Pinpoint the cell where the given text exists, returning its [x, y] midpoint coordinate. 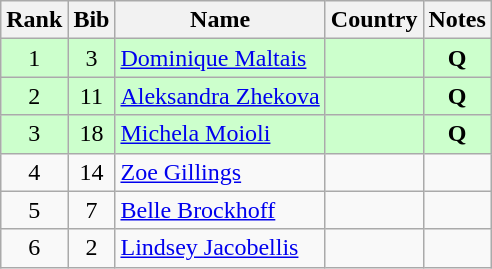
Aleksandra Zhekova [220, 96]
1 [34, 58]
4 [34, 172]
5 [34, 210]
14 [92, 172]
Zoe Gillings [220, 172]
Country [374, 20]
Rank [34, 20]
Notes [457, 20]
Michela Moioli [220, 134]
11 [92, 96]
Belle Brockhoff [220, 210]
Name [220, 20]
Bib [92, 20]
Lindsey Jacobellis [220, 248]
6 [34, 248]
7 [92, 210]
18 [92, 134]
Dominique Maltais [220, 58]
